Detect which cell encompasses the target text, then output its (x, y) center coordinate. 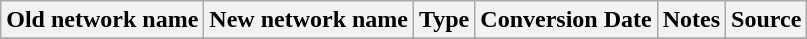
Source (766, 20)
Conversion Date (566, 20)
Old network name (102, 20)
Notes (691, 20)
New network name (309, 20)
Type (444, 20)
